Locate the cell with the specified text and output its [X, Y] center coordinate. 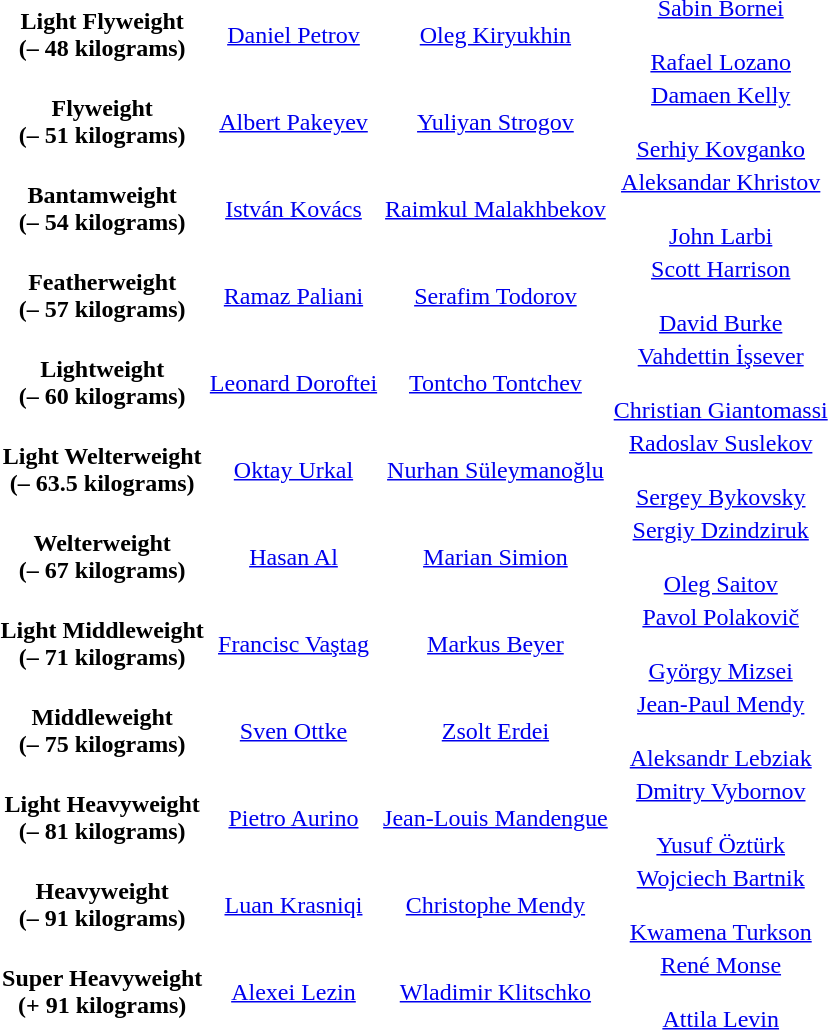
Albert Pakeyev [293, 122]
Oktay Urkal [293, 470]
Raimkul Malakhbekov [496, 209]
Luan Krasniqi [293, 905]
Yuliyan Strogov [496, 122]
Christophe Mendy [496, 905]
Francisc Vaştag [293, 644]
Sven Ottke [293, 731]
Serafim Todorov [496, 296]
Nurhan Süleymanoğlu [496, 470]
Pietro Aurino [293, 818]
Zsolt Erdei [496, 731]
Tontcho Tontchev [496, 383]
Hasan Al [293, 557]
Jean-Louis Mandengue [496, 818]
Ramaz Paliani [293, 296]
Markus Beyer [496, 644]
Leonard Doroftei [293, 383]
Marian Simion [496, 557]
István Kovács [293, 209]
